Search for the cell housing the specified text and yield its (x, y) center coordinate. 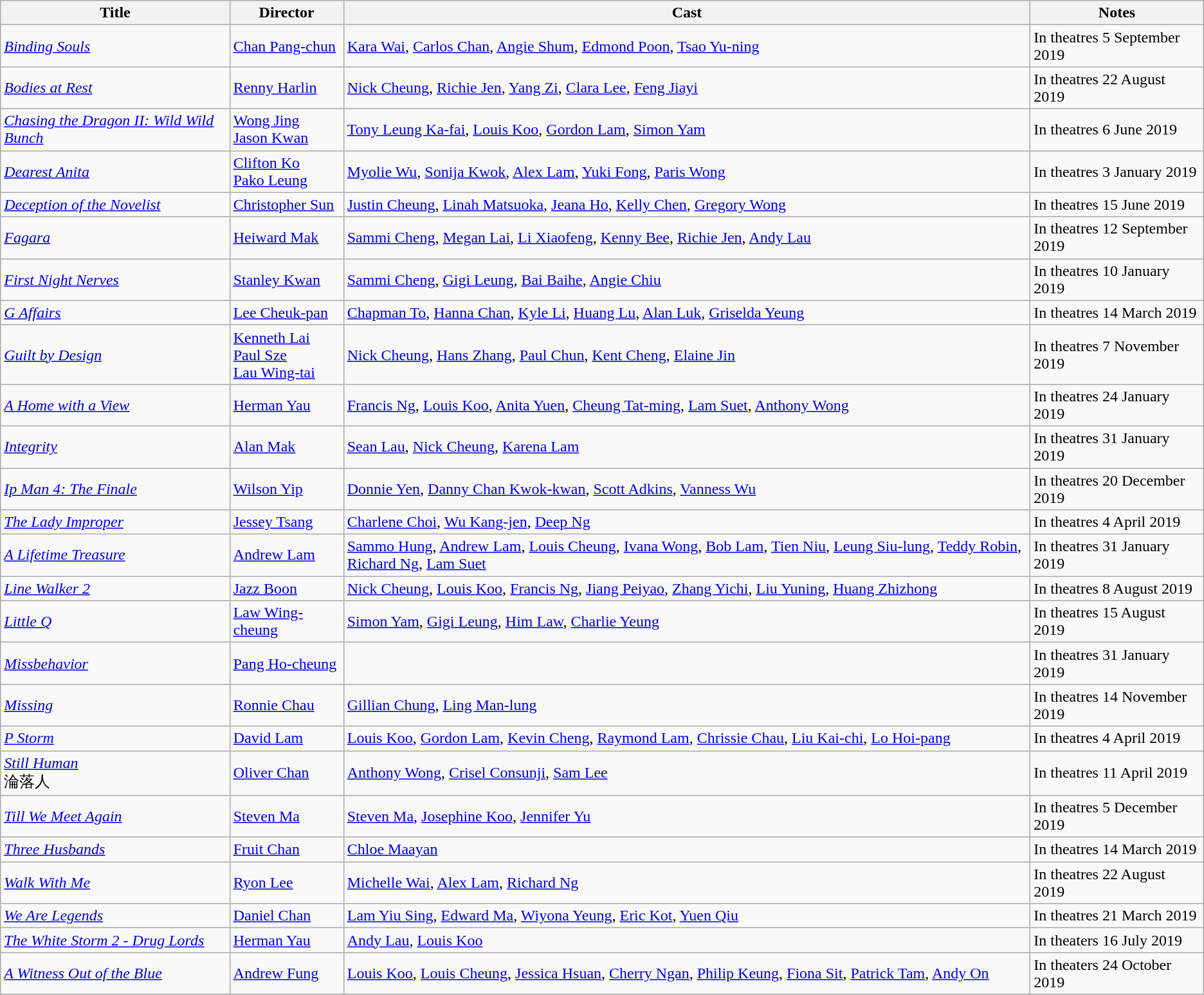
In theatres 3 January 2019 (1117, 171)
Nick Cheung, Hans Zhang, Paul Chun, Kent Cheng, Elaine Jin (687, 354)
Wong JingJason Kwan (287, 130)
Donnie Yen, Danny Chan Kwok-kwan, Scott Adkins, Vanness Wu (687, 489)
A Home with a View (115, 405)
Justin Cheung, Linah Matsuoka, Jeana Ho, Kelly Chen, Gregory Wong (687, 205)
Sammi Cheng, Megan Lai, Li Xiaofeng, Kenny Bee, Richie Jen, Andy Lau (687, 238)
In theatres 15 August 2019 (1117, 621)
A Witness Out of the Blue (115, 974)
Christopher Sun (287, 205)
Missing (115, 705)
Myolie Wu, Sonija Kwok, Alex Lam, Yuki Fong, Paris Wong (687, 171)
Andrew Lam (287, 556)
First Night Nerves (115, 279)
Andy Lau, Louis Koo (687, 940)
In theatres 8 August 2019 (1117, 589)
Fagara (115, 238)
Michelle Wai, Alex Lam, Richard Ng (687, 882)
Fruit Chan (287, 850)
The White Storm 2 - Drug Lords (115, 940)
In theatres 14 November 2019 (1117, 705)
In theatres 20 December 2019 (1117, 489)
Renny Harlin (287, 87)
In theatres 24 January 2019 (1117, 405)
Anthony Wong, Crisel Consunji, Sam Lee (687, 773)
Binding Souls (115, 46)
Chan Pang-chun (287, 46)
Nick Cheung, Richie Jen, Yang Zi, Clara Lee, Feng Jiayi (687, 87)
In theaters 24 October 2019 (1117, 974)
Lee Cheuk-pan (287, 313)
Kara Wai, Carlos Chan, Angie Shum, Edmond Poon, Tsao Yu-ning (687, 46)
Notes (1117, 13)
Bodies at Rest (115, 87)
A Lifetime Treasure (115, 556)
Andrew Fung (287, 974)
Heiward Mak (287, 238)
In theatres 5 December 2019 (1117, 817)
The Lady Improper (115, 522)
Sean Lau, Nick Cheung, Karena Lam (687, 446)
Still Human淪落人 (115, 773)
Stanley Kwan (287, 279)
Lam Yiu Sing, Edward Ma, Wiyona Yeung, Eric Kot, Yuen Qiu (687, 916)
In theatres 6 June 2019 (1117, 130)
Ronnie Chau (287, 705)
Jazz Boon (287, 589)
Title (115, 13)
Jessey Tsang (287, 522)
Louis Koo, Gordon Lam, Kevin Cheng, Raymond Lam, Chrissie Chau, Liu Kai-chi, Lo Hoi-pang (687, 738)
Simon Yam, Gigi Leung, Him Law, Charlie Yeung (687, 621)
Line Walker 2 (115, 589)
Dearest Anita (115, 171)
Guilt by Design (115, 354)
Ip Man 4: The Finale (115, 489)
In theatres 12 September 2019 (1117, 238)
Chapman To, Hanna Chan, Kyle Li, Huang Lu, Alan Luk, Griselda Yeung (687, 313)
Missbehavior (115, 664)
Tony Leung Ka-fai, Louis Koo, Gordon Lam, Simon Yam (687, 130)
Gillian Chung, Ling Man-lung (687, 705)
Oliver Chan (287, 773)
Walk With Me (115, 882)
Kenneth Lai Paul Sze Lau Wing-tai (287, 354)
Nick Cheung, Louis Koo, Francis Ng, Jiang Peiyao, Zhang Yichi, Liu Yuning, Huang Zhizhong (687, 589)
Wilson Yip (287, 489)
In theatres 21 March 2019 (1117, 916)
Till We Meet Again (115, 817)
Francis Ng, Louis Koo, Anita Yuen, Cheung Tat-ming, Lam Suet, Anthony Wong (687, 405)
Sammi Cheng, Gigi Leung, Bai Baihe, Angie Chiu (687, 279)
Chloe Maayan (687, 850)
Steven Ma (287, 817)
Little Q (115, 621)
In theaters 16 July 2019 (1117, 940)
Daniel Chan (287, 916)
In theatres 5 September 2019 (1117, 46)
Steven Ma, Josephine Koo, Jennifer Yu (687, 817)
Law Wing-cheung (287, 621)
P Storm (115, 738)
G Affairs (115, 313)
In theatres 15 June 2019 (1117, 205)
Ryon Lee (287, 882)
Director (287, 13)
In theatres 10 January 2019 (1117, 279)
Clifton Ko Pako Leung (287, 171)
Integrity (115, 446)
Alan Mak (287, 446)
Charlene Choi, Wu Kang-jen, Deep Ng (687, 522)
Sammo Hung, Andrew Lam, Louis Cheung, Ivana Wong, Bob Lam, Tien Niu, Leung Siu-lung, Teddy Robin, Richard Ng, Lam Suet (687, 556)
Chasing the Dragon II: Wild Wild Bunch (115, 130)
Three Husbands (115, 850)
In theatres 7 November 2019 (1117, 354)
Louis Koo, Louis Cheung, Jessica Hsuan, Cherry Ngan, Philip Keung, Fiona Sit, Patrick Tam, Andy On (687, 974)
Cast (687, 13)
In theatres 11 April 2019 (1117, 773)
David Lam (287, 738)
We Are Legends (115, 916)
Pang Ho-cheung (287, 664)
Deception of the Novelist (115, 205)
